Return the [X, Y] coordinate for the center point of the cell that contains the specified text.  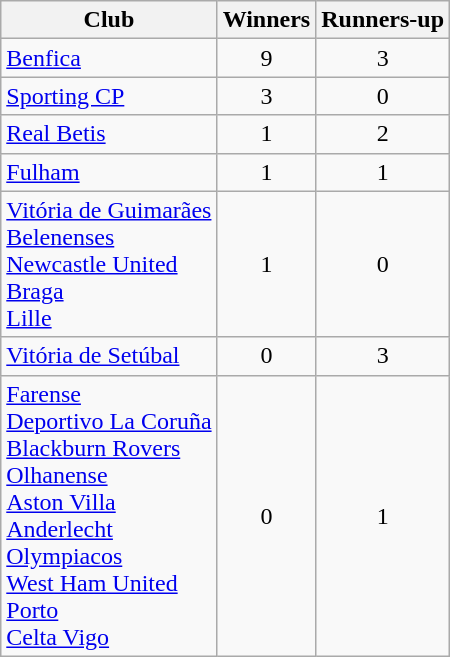
Farense Deportivo La Coruña Blackburn Rovers Olhanense Aston Villa Anderlecht Olympiacos West Ham United Porto Celta Vigo [109, 516]
Vitória de Setúbal [109, 356]
Fulham [109, 172]
2 [383, 134]
Real Betis [109, 134]
9 [266, 58]
Vitória de Guimarães Belenenses Newcastle United Braga Lille [109, 264]
Club [109, 20]
Benfica [109, 58]
Sporting CP [109, 96]
Winners [266, 20]
Runners-up [383, 20]
